Pinpoint the cell where the given text exists, returning its (X, Y) midpoint coordinate. 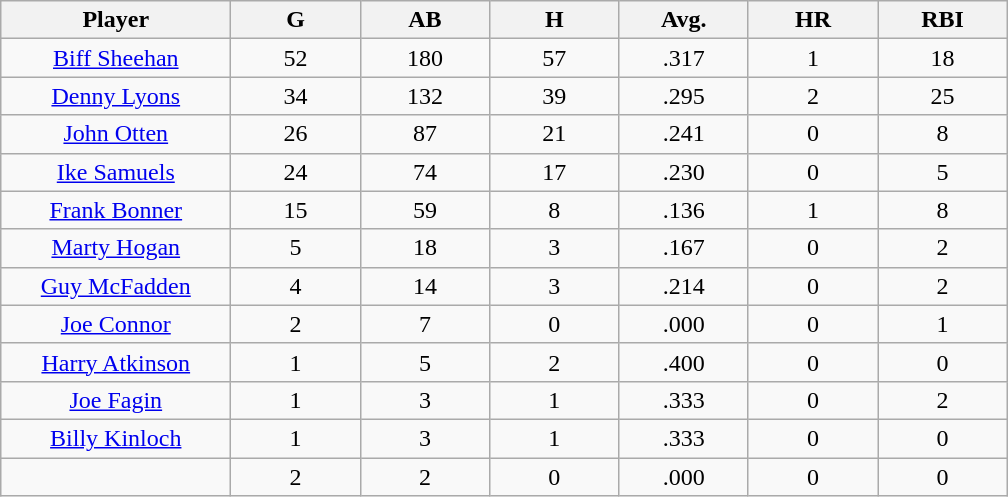
.136 (684, 210)
7 (424, 324)
Marty Hogan (116, 248)
AB (424, 20)
132 (424, 96)
Guy McFadden (116, 286)
15 (296, 210)
Joe Fagin (116, 400)
14 (424, 286)
39 (554, 96)
59 (424, 210)
74 (424, 172)
21 (554, 134)
Ike Samuels (116, 172)
Denny Lyons (116, 96)
52 (296, 58)
H (554, 20)
.230 (684, 172)
24 (296, 172)
34 (296, 96)
26 (296, 134)
.295 (684, 96)
HR (812, 20)
Player (116, 20)
RBI (942, 20)
17 (554, 172)
.241 (684, 134)
.317 (684, 58)
G (296, 20)
Biff Sheehan (116, 58)
4 (296, 286)
Billy Kinloch (116, 438)
.400 (684, 362)
Frank Bonner (116, 210)
Joe Connor (116, 324)
57 (554, 58)
.167 (684, 248)
180 (424, 58)
John Otten (116, 134)
87 (424, 134)
Harry Atkinson (116, 362)
25 (942, 96)
.214 (684, 286)
Avg. (684, 20)
